From the cell containing the given text, extract its center point as (x, y) coordinate. 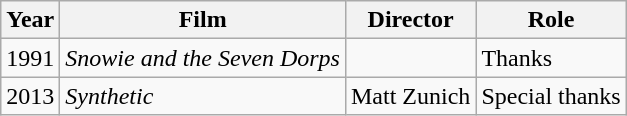
1991 (30, 58)
Film (203, 20)
Snowie and the Seven Dorps (203, 58)
Role (551, 20)
Matt Zunich (410, 96)
2013 (30, 96)
Thanks (551, 58)
Year (30, 20)
Director (410, 20)
Synthetic (203, 96)
Special thanks (551, 96)
